Pinpoint the cell where the given text exists, returning its [x, y] midpoint coordinate. 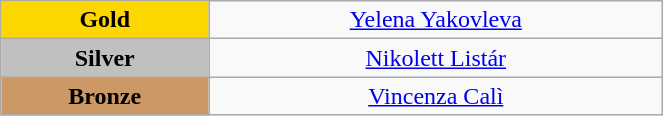
Yelena Yakovleva [436, 20]
Vincenza Calì [436, 96]
Nikolett Listár [436, 58]
Bronze [105, 96]
Silver [105, 58]
Gold [105, 20]
